From the cell containing the given text, extract its center point as (X, Y) coordinate. 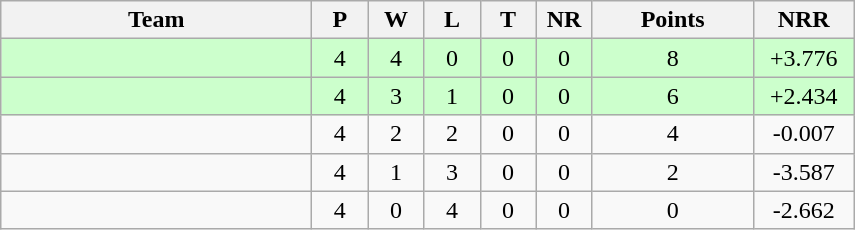
NRR (804, 20)
8 (672, 58)
L (452, 20)
-3.587 (804, 172)
T (508, 20)
P (340, 20)
-2.662 (804, 210)
-0.007 (804, 134)
Points (672, 20)
W (396, 20)
NR (564, 20)
Team (156, 20)
6 (672, 96)
+2.434 (804, 96)
+3.776 (804, 58)
